For the text-containing cell, return its midpoint in (X, Y) coordinate format. 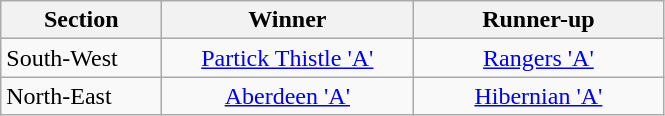
Winner (288, 20)
North-East (82, 96)
Partick Thistle 'A' (288, 58)
Runner-up (538, 20)
South-West (82, 58)
Rangers 'A' (538, 58)
Aberdeen 'A' (288, 96)
Section (82, 20)
Hibernian 'A' (538, 96)
